Scan for the cell matching the given text and deliver its (x, y) coordinate at center. 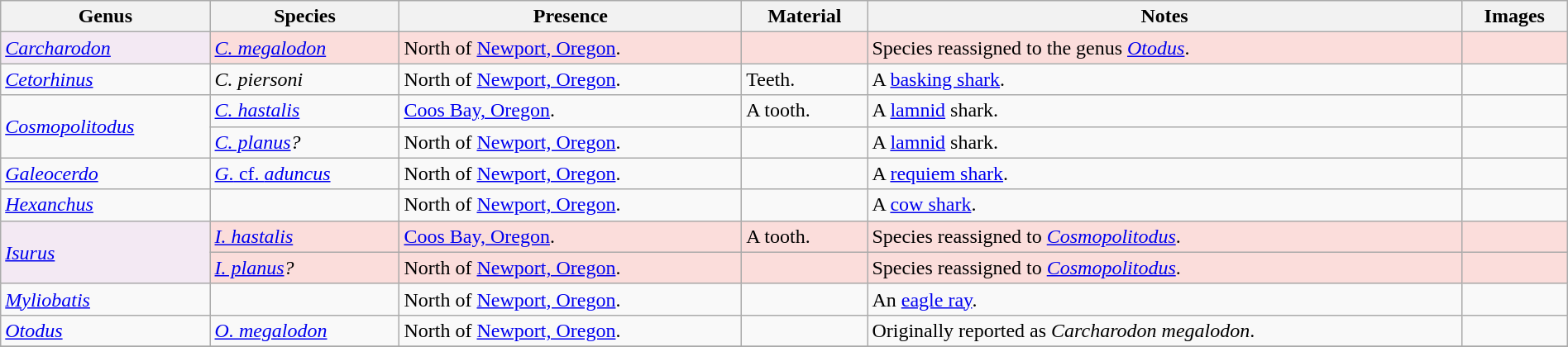
A cow shark. (1164, 205)
C. piersoni (304, 79)
Galeocerdo (106, 173)
Teeth. (805, 79)
A requiem shark. (1164, 173)
Carcharodon (106, 48)
Genus (106, 17)
An eagle ray. (1164, 299)
Hexanchus (106, 205)
Notes (1164, 17)
O. megalodon (304, 330)
Species reassigned to the genus Otodus. (1164, 48)
Images (1514, 17)
G. cf. aduncus (304, 173)
I. planus? (304, 268)
Isurus (106, 252)
Originally reported as Carcharodon megalodon. (1164, 330)
C. hastalis (304, 111)
A basking shark. (1164, 79)
C. planus? (304, 142)
Cosmopolitodus (106, 126)
Species (304, 17)
Myliobatis (106, 299)
C. megalodon (304, 48)
Otodus (106, 330)
Cetorhinus (106, 79)
Material (805, 17)
I. hastalis (304, 236)
Presence (571, 17)
